Return [X, Y] of the center of cell containing provided text 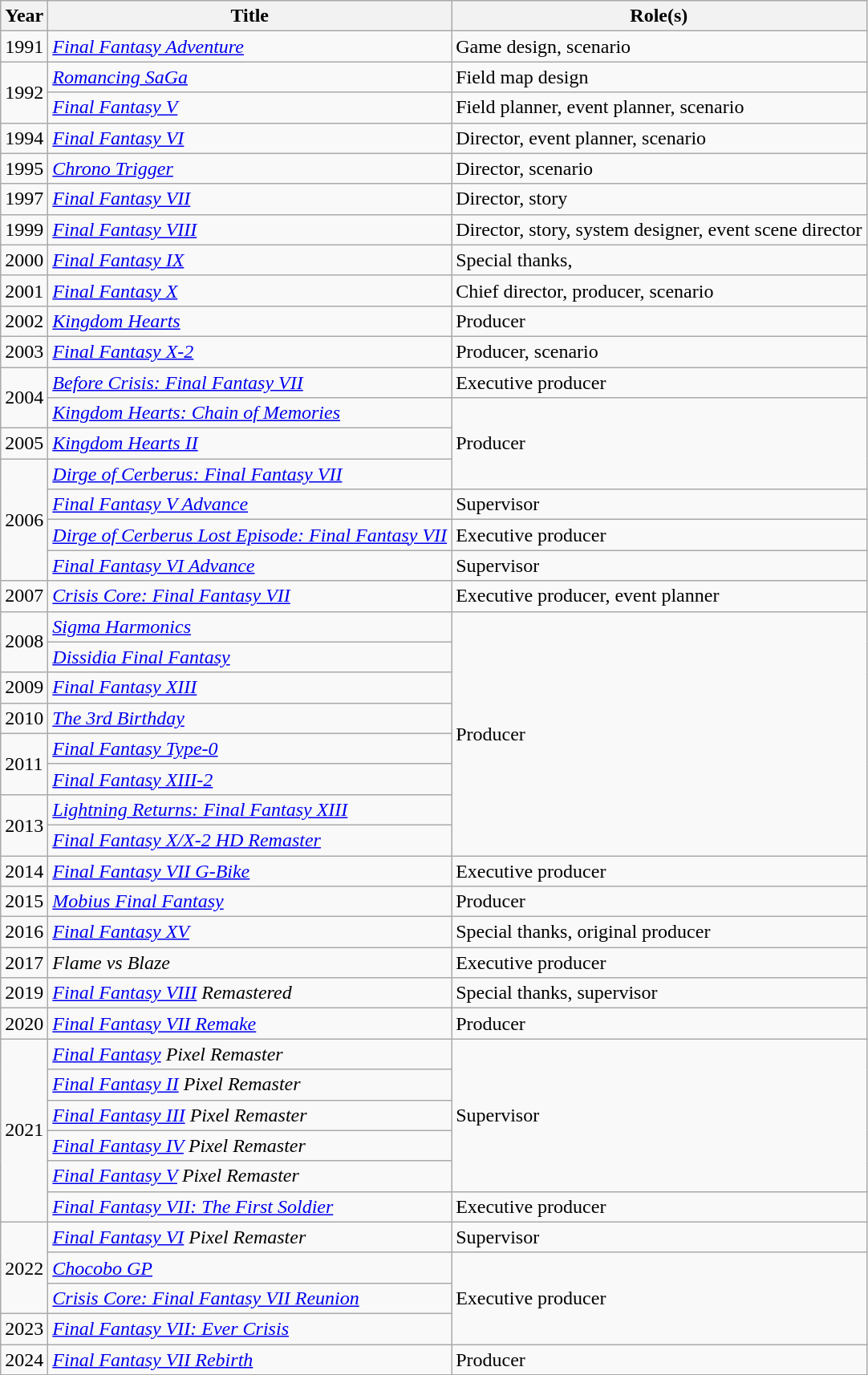
Final Fantasy VIII [250, 229]
2001 [24, 290]
Final Fantasy VI [250, 138]
2009 [24, 687]
Special thanks, supervisor [659, 993]
Romancing SaGa [250, 77]
Crisis Core: Final Fantasy VII [250, 596]
The 3rd Birthday [250, 718]
2013 [24, 825]
2002 [24, 321]
1991 [24, 47]
2004 [24, 398]
Sigma Harmonics [250, 627]
Kingdom Hearts [250, 321]
Director, event planner, scenario [659, 138]
Executive producer, event planner [659, 596]
Chief director, producer, scenario [659, 290]
Kingdom Hearts II [250, 444]
Flame vs Blaze [250, 963]
Year [24, 16]
Director, scenario [659, 168]
2021 [24, 1130]
Dirge of Cerberus: Final Fantasy VII [250, 474]
Final Fantasy VII: Ever Crisis [250, 1328]
Final Fantasy Type-0 [250, 748]
Producer, scenario [659, 351]
Final Fantasy X [250, 290]
2010 [24, 718]
Dirge of Cerberus Lost Episode: Final Fantasy VII [250, 535]
Final Fantasy XIII-2 [250, 779]
Lightning Returns: Final Fantasy XIII [250, 809]
2008 [24, 642]
Kingdom Hearts: Chain of Memories [250, 413]
1994 [24, 138]
2000 [24, 260]
Final Fantasy VII Rebirth [250, 1360]
Final Fantasy VI Pixel Remaster [250, 1237]
Final Fantasy VIII Remastered [250, 993]
Final Fantasy V Advance [250, 505]
Final Fantasy III Pixel Remaster [250, 1115]
Final Fantasy XV [250, 932]
2019 [24, 993]
Final Fantasy V Pixel Remaster [250, 1176]
Final Fantasy V [250, 107]
Dissidia Final Fantasy [250, 657]
Before Crisis: Final Fantasy VII [250, 383]
Director, story, system designer, event scene director [659, 229]
Special thanks, [659, 260]
1992 [24, 92]
Title [250, 16]
2022 [24, 1268]
Final Fantasy VI Advance [250, 566]
Final Fantasy XIII [250, 687]
Final Fantasy IX [250, 260]
Final Fantasy VII [250, 199]
Final Fantasy X/X-2 HD Remaster [250, 840]
Director, story [659, 199]
1999 [24, 229]
2003 [24, 351]
1997 [24, 199]
2014 [24, 870]
Crisis Core: Final Fantasy VII Reunion [250, 1298]
Final Fantasy Pixel Remaster [250, 1054]
Final Fantasy VII G-Bike [250, 870]
1995 [24, 168]
2011 [24, 764]
2023 [24, 1328]
Chrono Trigger [250, 168]
Final Fantasy VII Remake [250, 1024]
Field map design [659, 77]
Chocobo GP [250, 1268]
Final Fantasy VII: The First Soldier [250, 1207]
Final Fantasy X-2 [250, 351]
Final Fantasy Adventure [250, 47]
2020 [24, 1024]
Game design, scenario [659, 47]
2005 [24, 444]
Final Fantasy II Pixel Remaster [250, 1085]
Final Fantasy IV Pixel Remaster [250, 1146]
2024 [24, 1360]
2007 [24, 596]
2016 [24, 932]
Special thanks, original producer [659, 932]
Field planner, event planner, scenario [659, 107]
2017 [24, 963]
Role(s) [659, 16]
2015 [24, 902]
Mobius Final Fantasy [250, 902]
2006 [24, 520]
